Capture the cell that displays the provided text and extract its [x, y] central coordinate. 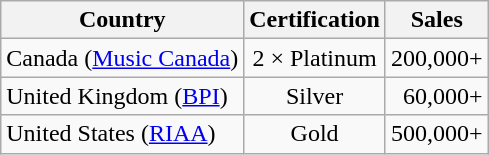
Silver [315, 96]
Canada (Music Canada) [122, 58]
60,000+ [436, 96]
Certification [315, 20]
2 × Platinum [315, 58]
United States (RIAA) [122, 134]
Country [122, 20]
Gold [315, 134]
Sales [436, 20]
200,000+ [436, 58]
United Kingdom (BPI) [122, 96]
500,000+ [436, 134]
